Output the [x, y] coordinate of the center of the cell containing the given text.  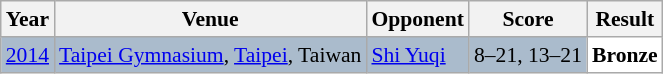
Shi Yuqi [418, 55]
8–21, 13–21 [528, 55]
Year [28, 19]
2014 [28, 55]
Opponent [418, 19]
Result [625, 19]
Bronze [625, 55]
Taipei Gymnasium, Taipei, Taiwan [210, 55]
Venue [210, 19]
Score [528, 19]
